Extract the (X, Y) coordinate from the center of the cell holding the provided text.  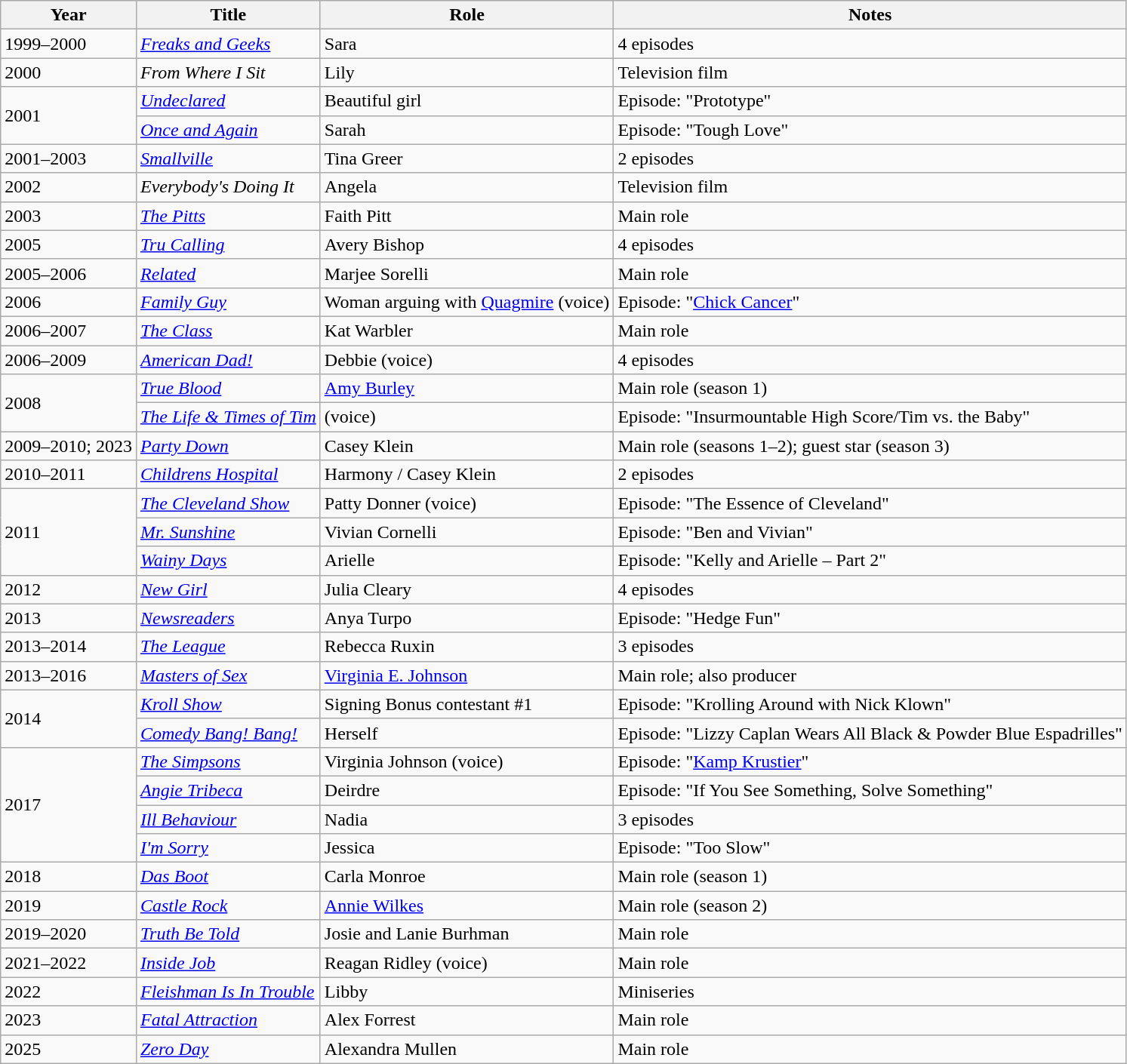
2006 (69, 302)
2013–2014 (69, 647)
Patty Donner (voice) (467, 503)
Episode: "Insurmountable High Score/Tim vs. the Baby" (870, 417)
Inside Job (228, 963)
Arielle (467, 561)
Angela (467, 187)
Fatal Attraction (228, 1020)
Title (228, 15)
From Where I Sit (228, 72)
1999–2000 (69, 44)
Episode: "Krolling Around with Nick Klown" (870, 704)
Masters of Sex (228, 675)
Related (228, 273)
Angie Tribeca (228, 790)
Woman arguing with Quagmire (voice) (467, 302)
2018 (69, 877)
Virginia E. Johnson (467, 675)
Zero Day (228, 1049)
2002 (69, 187)
Main role (season 2) (870, 906)
Debbie (voice) (467, 360)
2012 (69, 589)
Smallville (228, 158)
Jessica (467, 848)
Truth Be Told (228, 934)
Alex Forrest (467, 1020)
Freaks and Geeks (228, 44)
2013 (69, 618)
Role (467, 15)
(voice) (467, 417)
Beautiful girl (467, 101)
Faith Pitt (467, 216)
Virginia Johnson (voice) (467, 761)
Nadia (467, 819)
2019 (69, 906)
2003 (69, 216)
Episode: "The Essence of Cleveland" (870, 503)
Josie and Lanie Burhman (467, 934)
Notes (870, 15)
2019–2020 (69, 934)
Tru Calling (228, 244)
Julia Cleary (467, 589)
Episode: "Chick Cancer" (870, 302)
Rebecca Ruxin (467, 647)
Kat Warbler (467, 331)
Party Down (228, 446)
I'm Sorry (228, 848)
Sarah (467, 130)
2000 (69, 72)
Main role; also producer (870, 675)
The Class (228, 331)
Vivian Cornelli (467, 532)
Herself (467, 733)
2006–2007 (69, 331)
Das Boot (228, 877)
Family Guy (228, 302)
Childrens Hospital (228, 475)
2023 (69, 1020)
2001–2003 (69, 158)
2010–2011 (69, 475)
Lily (467, 72)
Miniseries (870, 992)
Castle Rock (228, 906)
Everybody's Doing It (228, 187)
The Cleveland Show (228, 503)
Annie Wilkes (467, 906)
Anya Turpo (467, 618)
2001 (69, 115)
Episode: "Too Slow" (870, 848)
2021–2022 (69, 963)
Comedy Bang! Bang! (228, 733)
The League (228, 647)
Avery Bishop (467, 244)
2025 (69, 1049)
Episode: "Kelly and Arielle – Part 2" (870, 561)
Wainy Days (228, 561)
Ill Behaviour (228, 819)
Fleishman Is In Trouble (228, 992)
Libby (467, 992)
Undeclared (228, 101)
2008 (69, 403)
Main role (seasons 1–2); guest star (season 3) (870, 446)
Episode: "Prototype" (870, 101)
Casey Klein (467, 446)
True Blood (228, 389)
Mr. Sunshine (228, 532)
Newsreaders (228, 618)
Marjee Sorelli (467, 273)
2009–2010; 2023 (69, 446)
2005 (69, 244)
2014 (69, 718)
2017 (69, 804)
2005–2006 (69, 273)
Episode: "Kamp Krustier" (870, 761)
2006–2009 (69, 360)
The Simpsons (228, 761)
Year (69, 15)
Alexandra Mullen (467, 1049)
Harmony / Casey Klein (467, 475)
Deirdre (467, 790)
2011 (69, 532)
Signing Bonus contestant #1 (467, 704)
Episode: "Ben and Vivian" (870, 532)
Amy Burley (467, 389)
Sara (467, 44)
Episode: "Lizzy Caplan Wears All Black & Powder Blue Espadrilles" (870, 733)
Episode: "Tough Love" (870, 130)
Reagan Ridley (voice) (467, 963)
The Pitts (228, 216)
Tina Greer (467, 158)
Once and Again (228, 130)
American Dad! (228, 360)
2013–2016 (69, 675)
Kroll Show (228, 704)
Carla Monroe (467, 877)
New Girl (228, 589)
The Life & Times of Tim (228, 417)
Episode: "Hedge Fun" (870, 618)
2022 (69, 992)
Episode: "If You See Something, Solve Something" (870, 790)
